Provide the (x, y) coordinate of the cell's center where the given text is located.  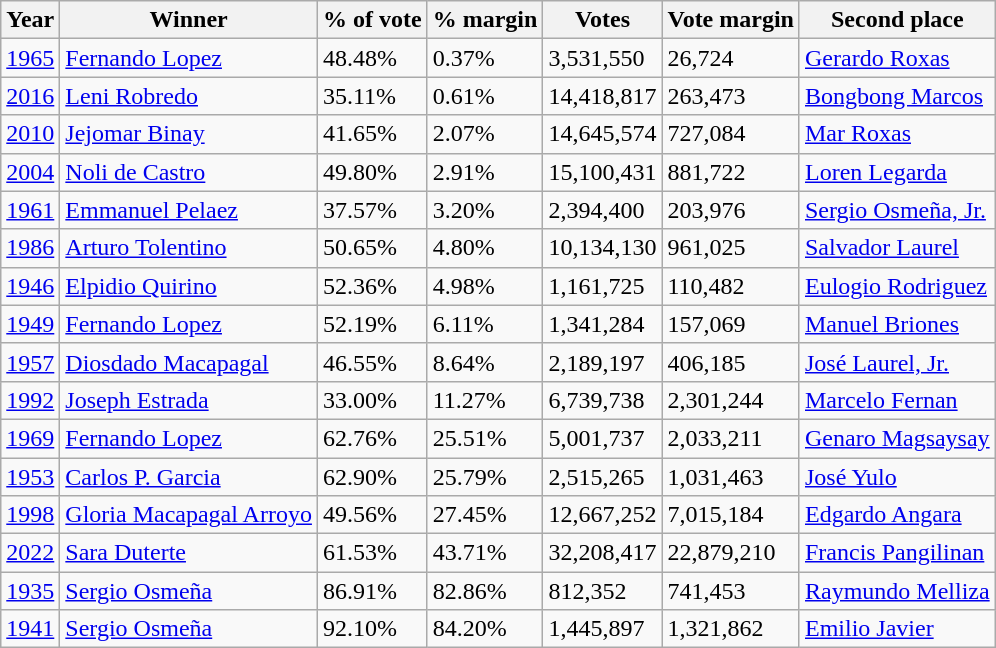
10,134,130 (602, 248)
62.90% (372, 477)
2004 (30, 172)
1998 (30, 515)
15,100,431 (602, 172)
14,645,574 (602, 134)
Sara Duterte (189, 553)
27.45% (485, 515)
Manuel Briones (897, 324)
48.48% (372, 58)
11.27% (485, 400)
Vote margin (731, 20)
86.91% (372, 591)
881,722 (731, 172)
1961 (30, 210)
1,341,284 (602, 324)
2022 (30, 553)
1986 (30, 248)
4.80% (485, 248)
1935 (30, 591)
6,739,738 (602, 400)
Eulogio Rodriguez (897, 286)
Diosdado Macapagal (189, 362)
Votes (602, 20)
1,161,725 (602, 286)
2,189,197 (602, 362)
% of vote (372, 20)
52.36% (372, 286)
52.19% (372, 324)
2,301,244 (731, 400)
Gloria Macapagal Arroyo (189, 515)
49.80% (372, 172)
Emilio Javier (897, 629)
35.11% (372, 96)
25.79% (485, 477)
22,879,210 (731, 553)
1946 (30, 286)
1969 (30, 438)
1992 (30, 400)
1,321,862 (731, 629)
110,482 (731, 286)
Marcelo Fernan (897, 400)
Loren Legarda (897, 172)
José Yulo (897, 477)
Leni Robredo (189, 96)
2010 (30, 134)
46.55% (372, 362)
Noli de Castro (189, 172)
82.86% (485, 591)
406,185 (731, 362)
25.51% (485, 438)
Year (30, 20)
50.65% (372, 248)
4.98% (485, 286)
0.61% (485, 96)
84.20% (485, 629)
1,445,897 (602, 629)
6.11% (485, 324)
2016 (30, 96)
Genaro Magsaysay (897, 438)
12,667,252 (602, 515)
263,473 (731, 96)
Joseph Estrada (189, 400)
2,515,265 (602, 477)
41.65% (372, 134)
741,453 (731, 591)
1941 (30, 629)
1953 (30, 477)
1949 (30, 324)
Carlos P. Garcia (189, 477)
Sergio Osmeña, Jr. (897, 210)
0.37% (485, 58)
26,724 (731, 58)
3.20% (485, 210)
62.76% (372, 438)
37.57% (372, 210)
7,015,184 (731, 515)
157,069 (731, 324)
8.64% (485, 362)
727,084 (731, 134)
3,531,550 (602, 58)
2.07% (485, 134)
961,025 (731, 248)
Elpidio Quirino (189, 286)
1957 (30, 362)
2,394,400 (602, 210)
Jejomar Binay (189, 134)
33.00% (372, 400)
49.56% (372, 515)
1965 (30, 58)
Emmanuel Pelaez (189, 210)
1,031,463 (731, 477)
José Laurel, Jr. (897, 362)
61.53% (372, 553)
43.71% (485, 553)
2,033,211 (731, 438)
Arturo Tolentino (189, 248)
2.91% (485, 172)
32,208,417 (602, 553)
5,001,737 (602, 438)
Raymundo Melliza (897, 591)
14,418,817 (602, 96)
Second place (897, 20)
Edgardo Angara (897, 515)
812,352 (602, 591)
203,976 (731, 210)
Salvador Laurel (897, 248)
Winner (189, 20)
% margin (485, 20)
Bongbong Marcos (897, 96)
Mar Roxas (897, 134)
Gerardo Roxas (897, 58)
92.10% (372, 629)
Francis Pangilinan (897, 553)
